Return the [X, Y] coordinate for the center point of the cell that contains the specified text.  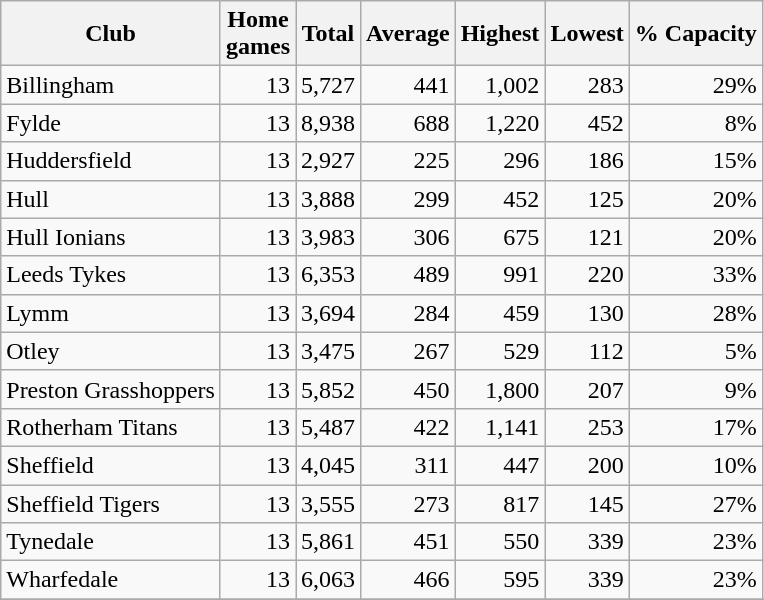
Leeds Tykes [111, 275]
145 [587, 503]
27% [696, 503]
Otley [111, 351]
5% [696, 351]
Hull [111, 199]
Hull Ionians [111, 237]
529 [500, 351]
186 [587, 161]
Billingham [111, 85]
1,800 [500, 389]
1,220 [500, 123]
8% [696, 123]
441 [408, 85]
817 [500, 503]
Rotherham Titans [111, 427]
550 [500, 542]
284 [408, 313]
4,045 [328, 465]
Total [328, 34]
8,938 [328, 123]
451 [408, 542]
9% [696, 389]
6,063 [328, 580]
Lowest [587, 34]
253 [587, 427]
675 [500, 237]
Homegames [258, 34]
299 [408, 199]
Fylde [111, 123]
991 [500, 275]
Preston Grasshoppers [111, 389]
283 [587, 85]
Tynedale [111, 542]
306 [408, 237]
5,727 [328, 85]
3,694 [328, 313]
3,983 [328, 237]
459 [500, 313]
489 [408, 275]
5,852 [328, 389]
450 [408, 389]
33% [696, 275]
1,141 [500, 427]
3,475 [328, 351]
6,353 [328, 275]
466 [408, 580]
207 [587, 389]
220 [587, 275]
1,002 [500, 85]
Lymm [111, 313]
10% [696, 465]
Sheffield [111, 465]
267 [408, 351]
Club [111, 34]
Huddersfield [111, 161]
447 [500, 465]
% Capacity [696, 34]
688 [408, 123]
112 [587, 351]
2,927 [328, 161]
200 [587, 465]
422 [408, 427]
Highest [500, 34]
28% [696, 313]
595 [500, 580]
17% [696, 427]
311 [408, 465]
Wharfedale [111, 580]
273 [408, 503]
125 [587, 199]
130 [587, 313]
5,861 [328, 542]
3,555 [328, 503]
5,487 [328, 427]
15% [696, 161]
Average [408, 34]
Sheffield Tigers [111, 503]
121 [587, 237]
225 [408, 161]
29% [696, 85]
3,888 [328, 199]
296 [500, 161]
